Output the (X, Y) coordinate of the center of the cell containing the given text.  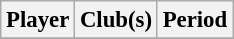
Period (194, 20)
Player (38, 20)
Club(s) (116, 20)
